For the text-containing cell, return its midpoint in (x, y) coordinate format. 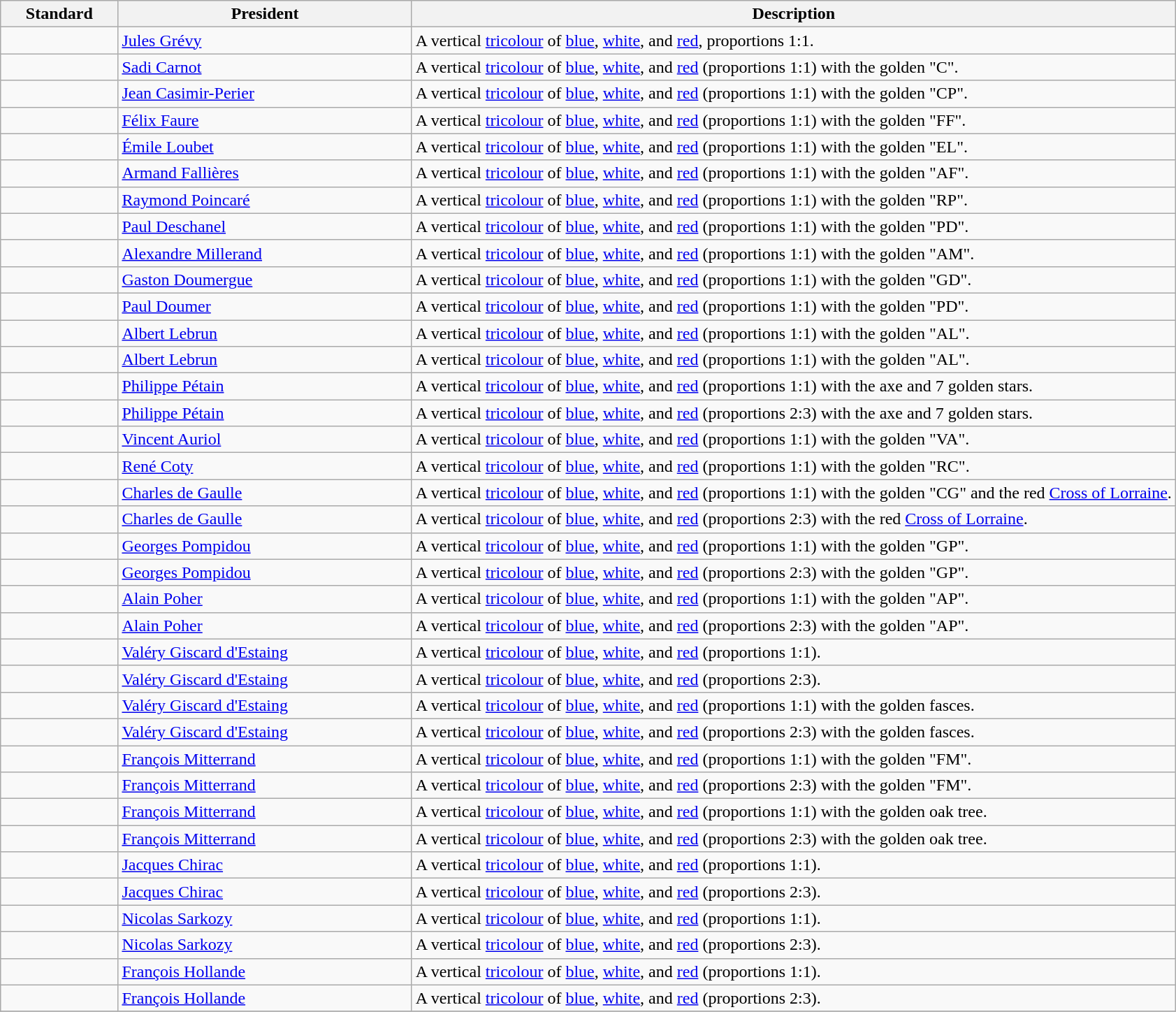
A vertical tricolour of blue, white, and red (proportions 1:1) with the golden "CP". (794, 94)
A vertical tricolour of blue, white, and red (proportions 2:3) with the red Cross of Lorraine. (794, 519)
A vertical tricolour of blue, white, and red (proportions 1:1) with the golden "AF". (794, 173)
A vertical tricolour of blue, white, and red (proportions 2:3) with the golden fasces. (794, 732)
A vertical tricolour of blue, white, and red (proportions 1:1) with the golden "RC". (794, 466)
Paul Doumer (265, 306)
Jules Grévy (265, 41)
Standard (59, 14)
A vertical tricolour of blue, white, and red, proportions 1:1. (794, 41)
Armand Fallières (265, 173)
A vertical tricolour of blue, white, and red (proportions 1:1) with the golden "RP". (794, 200)
A vertical tricolour of blue, white, and red (proportions 1:1) with the golden "GP". (794, 546)
Gaston Doumergue (265, 280)
Paul Deschanel (265, 226)
A vertical tricolour of blue, white, and red (proportions 1:1) with the golden "FM". (794, 758)
A vertical tricolour of blue, white, and red (proportions 1:1) with the golden oak tree. (794, 812)
A vertical tricolour of blue, white, and red (proportions 1:1) with the golden fasces. (794, 705)
Jean Casimir-Perier (265, 94)
Félix Faure (265, 120)
A vertical tricolour of blue, white, and red (proportions 1:1) with the golden "AP". (794, 599)
A vertical tricolour of blue, white, and red (proportions 2:3) with the golden "FM". (794, 786)
A vertical tricolour of blue, white, and red (proportions 2:3) with the axe and 7 golden stars. (794, 413)
René Coty (265, 466)
A vertical tricolour of blue, white, and red (proportions 2:3) with the golden oak tree. (794, 839)
Vincent Auriol (265, 440)
A vertical tricolour of blue, white, and red (proportions 1:1) with the axe and 7 golden stars. (794, 386)
A vertical tricolour of blue, white, and red (proportions 1:1) with the golden "C". (794, 67)
Raymond Poincaré (265, 200)
A vertical tricolour of blue, white, and red (proportions 1:1) with the golden "CG" and the red Cross of Lorraine. (794, 493)
Alexandre Millerand (265, 253)
President (265, 14)
A vertical tricolour of blue, white, and red (proportions 1:1) with the golden "AM". (794, 253)
A vertical tricolour of blue, white, and red (proportions 1:1) with the golden "EL". (794, 147)
A vertical tricolour of blue, white, and red (proportions 1:1) with the golden "VA". (794, 440)
Description (794, 14)
A vertical tricolour of blue, white, and red (proportions 1:1) with the golden "FF". (794, 120)
Émile Loubet (265, 147)
A vertical tricolour of blue, white, and red (proportions 2:3) with the golden "GP". (794, 572)
A vertical tricolour of blue, white, and red (proportions 1:1) with the golden "GD". (794, 280)
Sadi Carnot (265, 67)
A vertical tricolour of blue, white, and red (proportions 2:3) with the golden "AP". (794, 626)
